Locate the cell with the specified text and output its (X, Y) center coordinate. 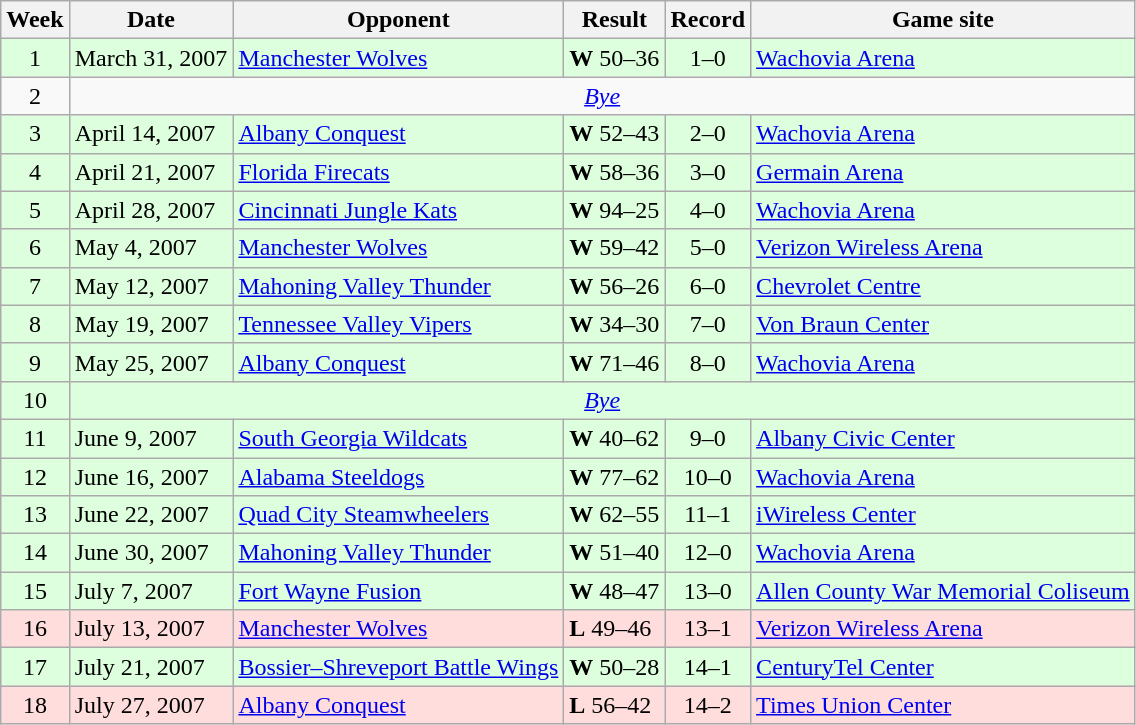
17 (35, 667)
W 56–26 (614, 286)
July 7, 2007 (151, 591)
July 13, 2007 (151, 629)
May 4, 2007 (151, 248)
18 (35, 705)
W 50–28 (614, 667)
2–0 (708, 134)
W 71–46 (614, 362)
4–0 (708, 210)
L 56–42 (614, 705)
W 40–62 (614, 438)
W 58–36 (614, 172)
Tennessee Valley Vipers (398, 324)
11–1 (708, 515)
13–0 (708, 591)
Cincinnati Jungle Kats (398, 210)
iWireless Center (944, 515)
13 (35, 515)
5–0 (708, 248)
14–2 (708, 705)
Albany Civic Center (944, 438)
May 12, 2007 (151, 286)
June 22, 2007 (151, 515)
W 48–47 (614, 591)
W 51–40 (614, 553)
16 (35, 629)
W 34–30 (614, 324)
April 21, 2007 (151, 172)
Alabama Steeldogs (398, 477)
W 62–55 (614, 515)
14 (35, 553)
Opponent (398, 20)
W 59–42 (614, 248)
Date (151, 20)
July 27, 2007 (151, 705)
W 77–62 (614, 477)
8–0 (708, 362)
7–0 (708, 324)
5 (35, 210)
12 (35, 477)
Chevrolet Centre (944, 286)
South Georgia Wildcats (398, 438)
15 (35, 591)
9–0 (708, 438)
April 28, 2007 (151, 210)
4 (35, 172)
Result (614, 20)
Germain Arena (944, 172)
7 (35, 286)
14–1 (708, 667)
Week (35, 20)
6 (35, 248)
June 9, 2007 (151, 438)
3 (35, 134)
June 16, 2007 (151, 477)
Florida Firecats (398, 172)
April 14, 2007 (151, 134)
May 25, 2007 (151, 362)
June 30, 2007 (151, 553)
July 21, 2007 (151, 667)
March 31, 2007 (151, 58)
10 (35, 400)
Fort Wayne Fusion (398, 591)
11 (35, 438)
Quad City Steamwheelers (398, 515)
12–0 (708, 553)
L 49–46 (614, 629)
8 (35, 324)
Game site (944, 20)
1 (35, 58)
Record (708, 20)
May 19, 2007 (151, 324)
W 52–43 (614, 134)
W 94–25 (614, 210)
13–1 (708, 629)
W 50–36 (614, 58)
Times Union Center (944, 705)
9 (35, 362)
Allen County War Memorial Coliseum (944, 591)
3–0 (708, 172)
10–0 (708, 477)
1–0 (708, 58)
2 (35, 96)
6–0 (708, 286)
CenturyTel Center (944, 667)
Bossier–Shreveport Battle Wings (398, 667)
Von Braun Center (944, 324)
